For the text-containing cell, return its midpoint in [x, y] coordinate format. 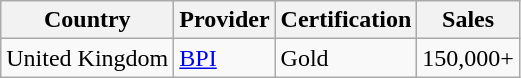
Provider [224, 20]
Certification [346, 20]
150,000+ [468, 58]
Country [88, 20]
Sales [468, 20]
Gold [346, 58]
BPI [224, 58]
United Kingdom [88, 58]
